Capture the cell that displays the provided text and extract its [x, y] central coordinate. 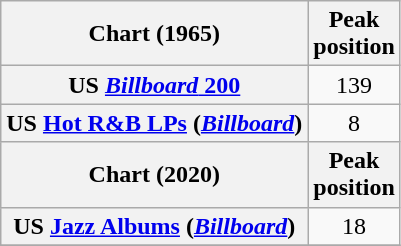
US Billboard 200 [154, 85]
18 [354, 226]
8 [354, 123]
139 [354, 85]
Chart (1965) [154, 34]
US Hot R&B LPs (Billboard) [154, 123]
Chart (2020) [154, 174]
US Jazz Albums (Billboard) [154, 226]
